Find where the given text appears and provide that cell's center as (x, y) coordinate. 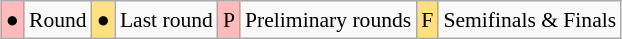
P (229, 20)
F (427, 20)
Semifinals & Finals (530, 20)
Preliminary rounds (328, 20)
Last round (166, 20)
Round (58, 20)
